Search for the cell housing the specified text and yield its (X, Y) center coordinate. 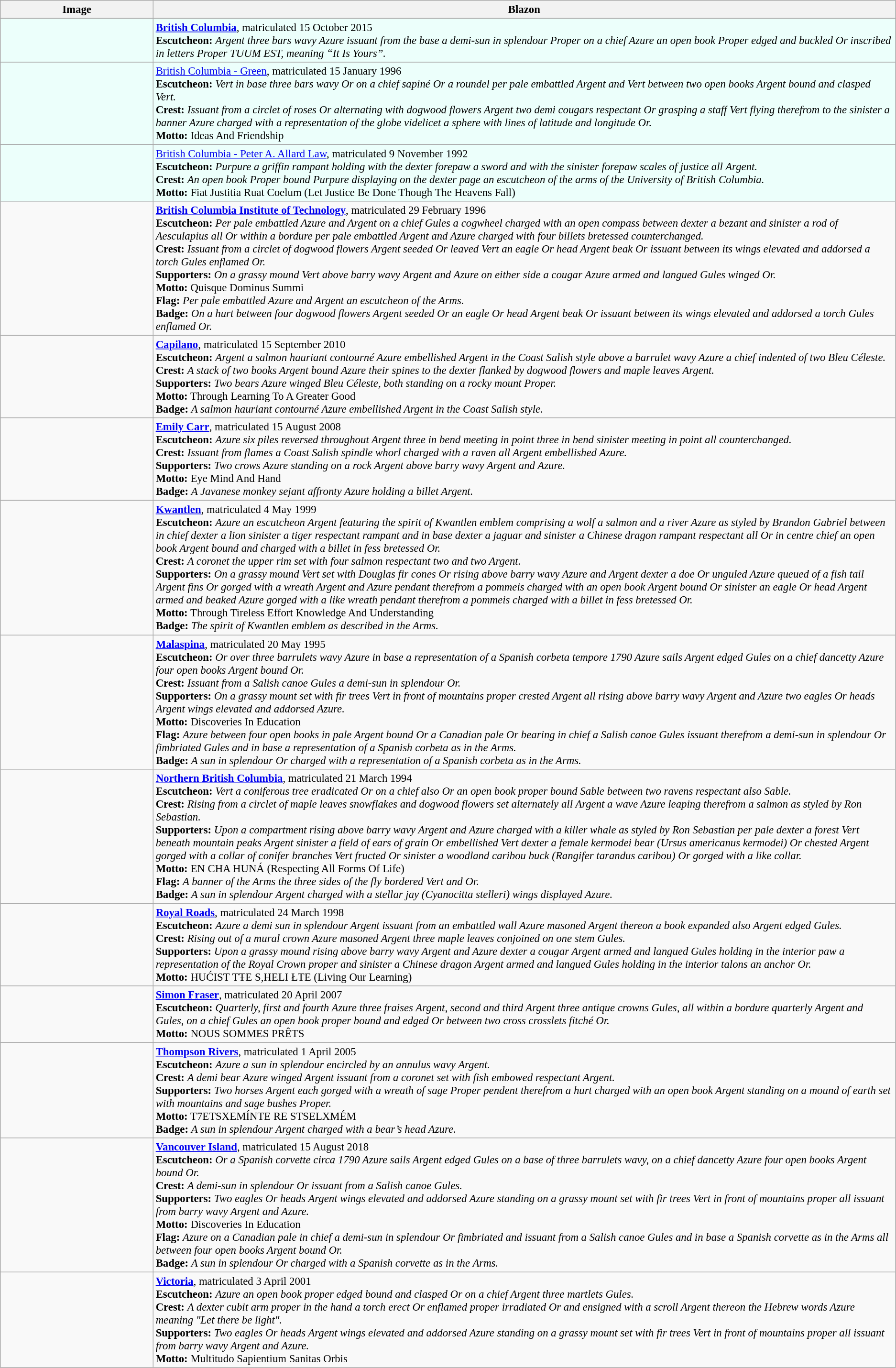
Image (77, 10)
Blazon (524, 10)
